Detect which cell encompasses the target text, then output its (X, Y) center coordinate. 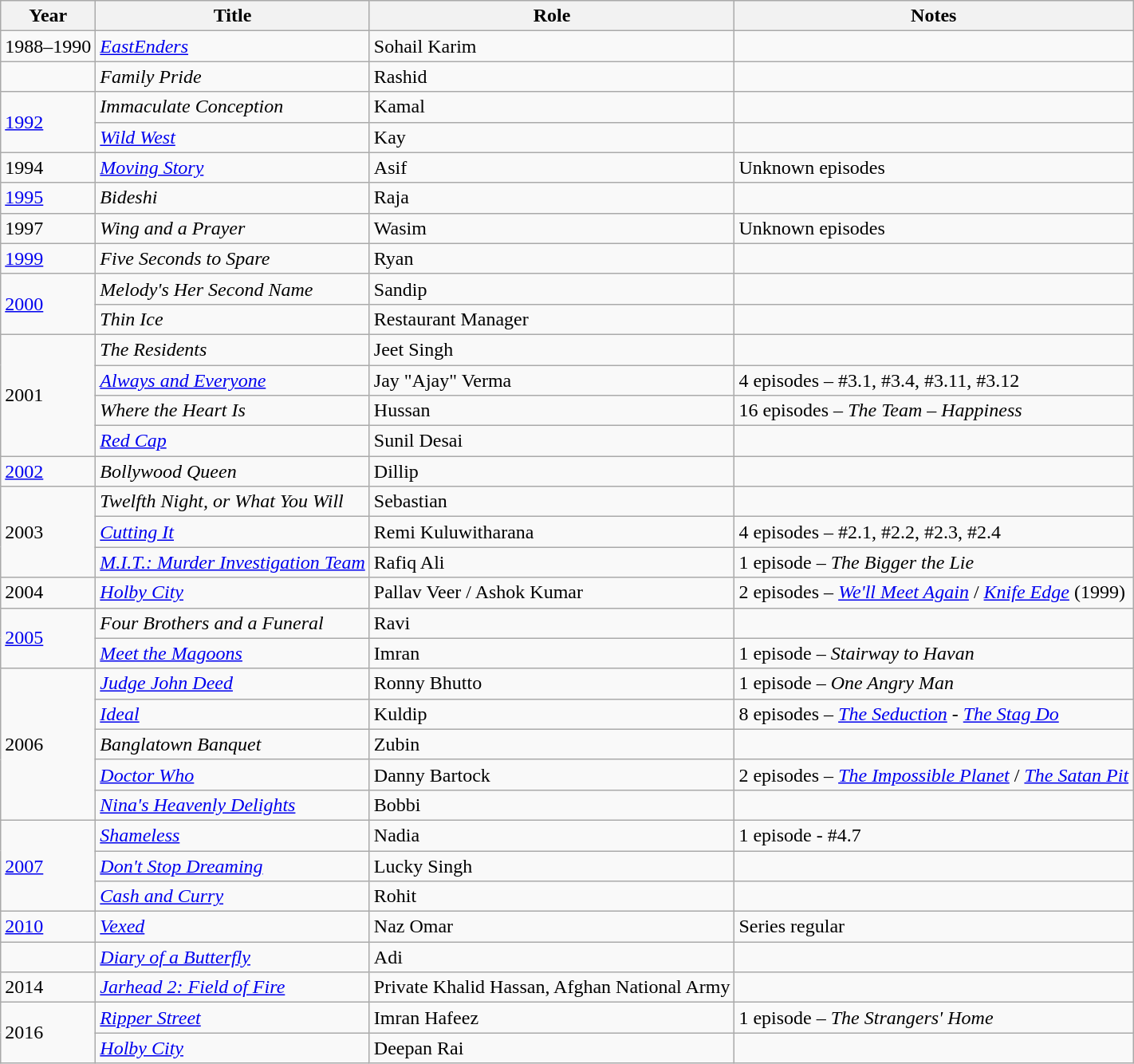
1992 (48, 122)
Ripper Street (233, 1018)
Raja (552, 198)
2005 (48, 638)
Wild West (233, 137)
Five Seconds to Spare (233, 258)
2003 (48, 532)
2010 (48, 927)
Naz Omar (552, 927)
Dillip (552, 471)
Immaculate Conception (233, 107)
Meet the Magoons (233, 653)
Year (48, 16)
Sandip (552, 289)
Shameless (233, 835)
2016 (48, 1033)
Private Khalid Hassan, Afghan National Army (552, 987)
Imran (552, 653)
EastEnders (233, 46)
Asif (552, 167)
Ryan (552, 258)
Kay (552, 137)
Role (552, 16)
4 episodes – #2.1, #2.2, #2.3, #2.4 (934, 532)
1994 (48, 167)
1999 (48, 258)
2001 (48, 395)
2004 (48, 593)
Doctor Who (233, 774)
Nadia (552, 835)
Bideshi (233, 198)
Series regular (934, 927)
Lucky Singh (552, 865)
Danny Bartock (552, 774)
Rohit (552, 897)
2002 (48, 471)
The Residents (233, 349)
1 episode - #4.7 (934, 835)
2 episodes – The Impossible Planet / The Satan Pit (934, 774)
Cash and Curry (233, 897)
Remi Kuluwitharana (552, 532)
Kuldip (552, 714)
4 episodes – #3.1, #3.4, #3.11, #3.12 (934, 380)
1 episode – The Strangers' Home (934, 1018)
Imran Hafeez (552, 1018)
Where the Heart Is (233, 411)
8 episodes – The Seduction - The Stag Do (934, 714)
1997 (48, 228)
Vexed (233, 927)
Zubin (552, 744)
16 episodes – The Team – Happiness (934, 411)
Judge John Deed (233, 684)
Twelfth Night, or What You Will (233, 502)
Don't Stop Dreaming (233, 865)
Pallav Veer / Ashok Kumar (552, 593)
Banglatown Banquet (233, 744)
Hussan (552, 411)
Ronny Bhutto (552, 684)
Red Cap (233, 441)
Title (233, 16)
Melody's Her Second Name (233, 289)
Sebastian (552, 502)
Rashid (552, 77)
2 episodes – We'll Meet Again / Knife Edge (1999) (934, 593)
1 episode – One Angry Man (934, 684)
Jarhead 2: Field of Fire (233, 987)
Bollywood Queen (233, 471)
1988–1990 (48, 46)
Bobbi (552, 805)
Cutting It (233, 532)
2000 (48, 304)
Jeet Singh (552, 349)
2006 (48, 744)
1995 (48, 198)
Family Pride (233, 77)
Rafiq Ali (552, 562)
Thin Ice (233, 319)
Always and Everyone (233, 380)
1 episode – Stairway to Havan (934, 653)
Jay "Ajay" Verma (552, 380)
Deepan Rai (552, 1048)
M.I.T.: Murder Investigation Team (233, 562)
Sunil Desai (552, 441)
Kamal (552, 107)
Notes (934, 16)
Wasim (552, 228)
Nina's Heavenly Delights (233, 805)
Adi (552, 957)
Ideal (233, 714)
Sohail Karim (552, 46)
Diary of a Butterfly (233, 957)
1 episode – The Bigger the Lie (934, 562)
Wing and a Prayer (233, 228)
Four Brothers and a Funeral (233, 623)
2007 (48, 865)
2014 (48, 987)
Ravi (552, 623)
Restaurant Manager (552, 319)
Moving Story (233, 167)
